Search for the cell housing the specified text and yield its [x, y] center coordinate. 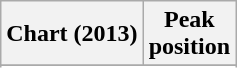
Chart (2013) [72, 34]
Peakposition [189, 34]
